Output the (X, Y) coordinate of the center of the cell containing the given text.  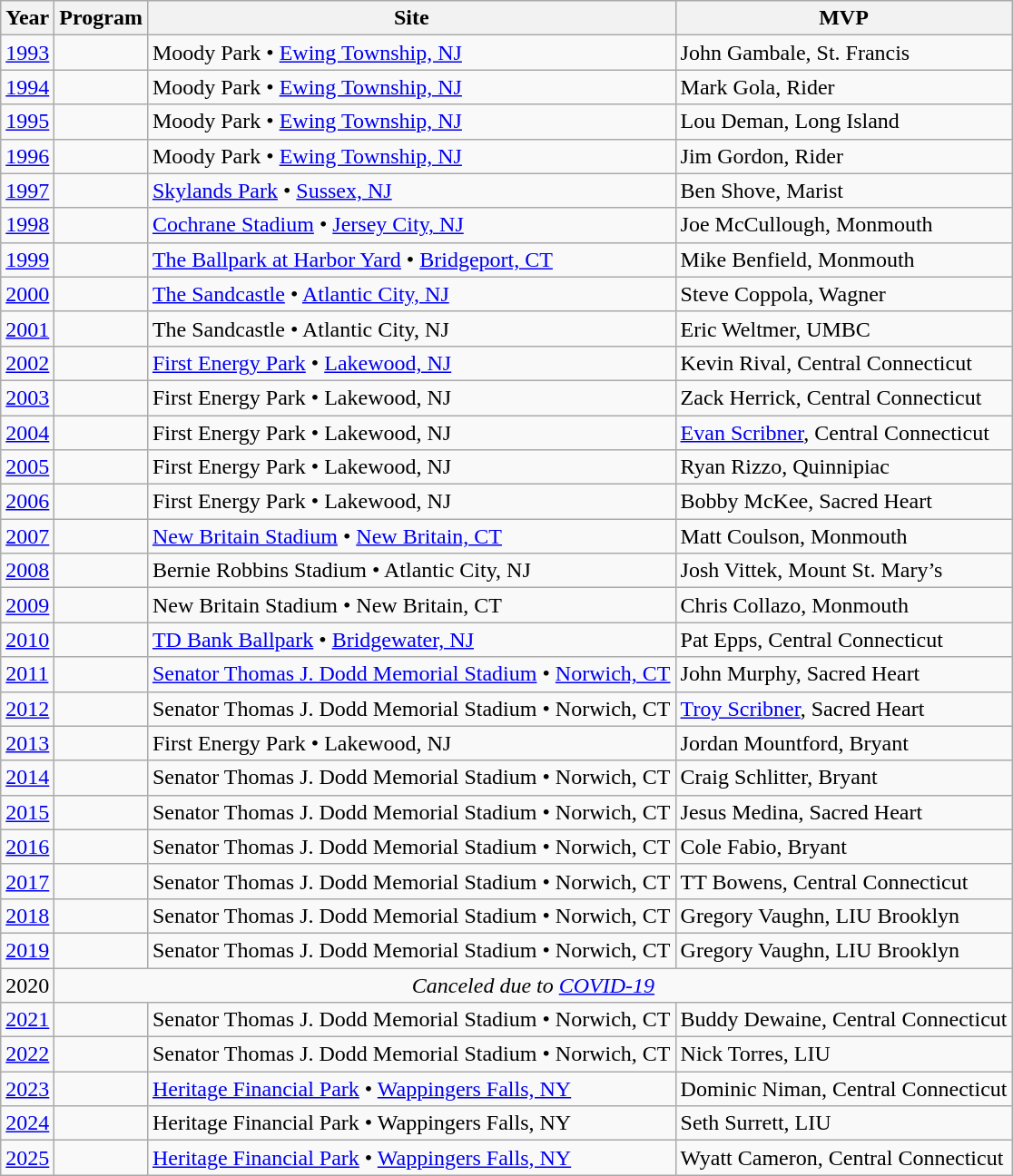
Pat Epps, Central Connecticut (844, 640)
2018 (27, 916)
John Murphy, Sacred Heart (844, 674)
1995 (27, 122)
1998 (27, 225)
Canceled due to COVID-19 (534, 985)
2014 (27, 778)
The Ballpark at Harbor Yard • Bridgeport, CT (411, 260)
Joe McCullough, Monmouth (844, 225)
2020 (27, 985)
2012 (27, 709)
Troy Scribner, Sacred Heart (844, 709)
Jim Gordon, Rider (844, 156)
2024 (27, 1123)
2015 (27, 812)
Site (411, 18)
2022 (27, 1054)
Bernie Robbins Stadium • Atlantic City, NJ (411, 571)
Evan Scribner, Central Connecticut (844, 433)
Bobby McKee, Sacred Heart (844, 502)
2001 (27, 328)
Matt Coulson, Monmouth (844, 536)
Cochrane Stadium • Jersey City, NJ (411, 225)
2025 (27, 1158)
2016 (27, 847)
Lou Deman, Long Island (844, 122)
Dominic Niman, Central Connecticut (844, 1089)
Eric Weltmer, UMBC (844, 328)
Skylands Park • Sussex, NJ (411, 191)
TD Bank Ballpark • Bridgewater, NJ (411, 640)
2002 (27, 363)
Ben Shove, Marist (844, 191)
1996 (27, 156)
MVP (844, 18)
Steve Coppola, Wagner (844, 294)
1993 (27, 53)
Jesus Medina, Sacred Heart (844, 812)
2005 (27, 467)
Josh Vittek, Mount St. Mary’s (844, 571)
Wyatt Cameron, Central Connecticut (844, 1158)
2013 (27, 743)
John Gambale, St. Francis (844, 53)
2010 (27, 640)
2023 (27, 1089)
Seth Surrett, LIU (844, 1123)
1994 (27, 87)
2021 (27, 1020)
2019 (27, 950)
Nick Torres, LIU (844, 1054)
Buddy Dewaine, Central Connecticut (844, 1020)
Kevin Rival, Central Connecticut (844, 363)
2006 (27, 502)
2009 (27, 605)
1997 (27, 191)
Cole Fabio, Bryant (844, 847)
Mike Benfield, Monmouth (844, 260)
Year (27, 18)
Craig Schlitter, Bryant (844, 778)
2008 (27, 571)
Chris Collazo, Monmouth (844, 605)
2007 (27, 536)
2004 (27, 433)
Ryan Rizzo, Quinnipiac (844, 467)
2011 (27, 674)
Jordan Mountford, Bryant (844, 743)
2003 (27, 397)
Mark Gola, Rider (844, 87)
2000 (27, 294)
Zack Herrick, Central Connecticut (844, 397)
2017 (27, 881)
Program (102, 18)
TT Bowens, Central Connecticut (844, 881)
1999 (27, 260)
